Pinpoint the cell where the given text exists, returning its [x, y] midpoint coordinate. 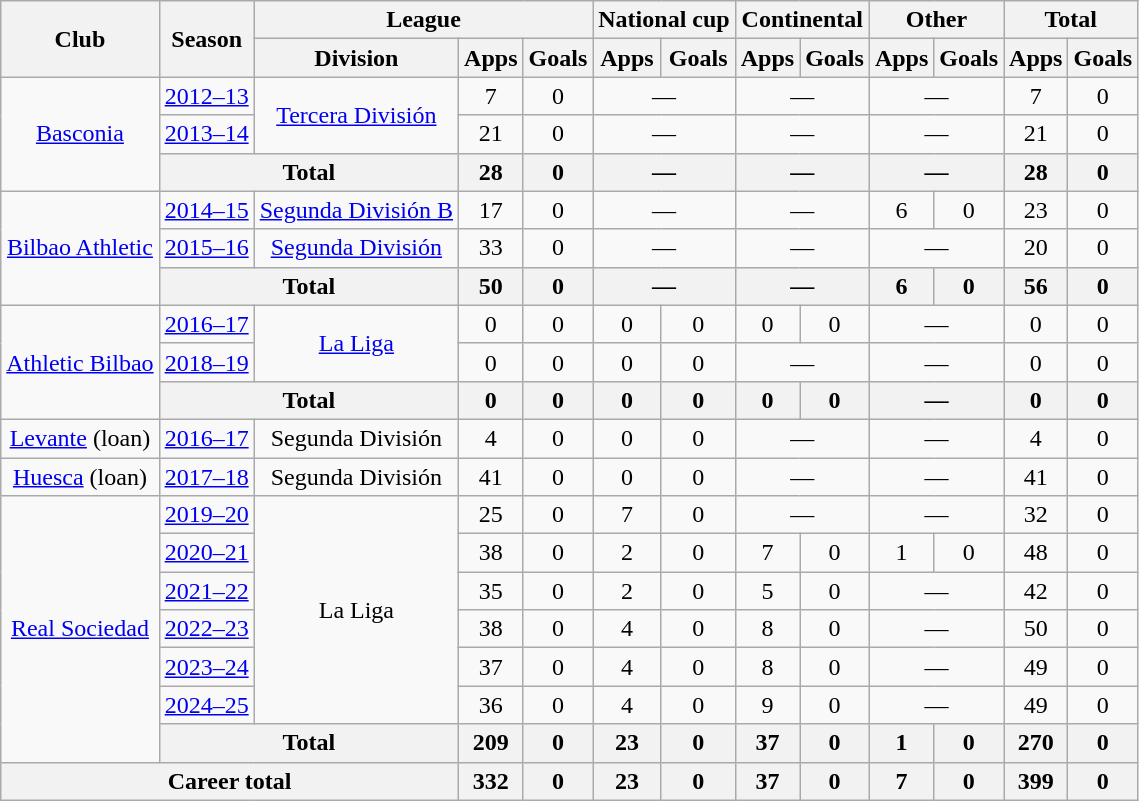
2021–22 [206, 591]
Athletic Bilbao [80, 362]
20 [1036, 248]
Career total [230, 781]
2019–20 [206, 515]
209 [491, 743]
Season [206, 39]
Tercera División [356, 115]
2013–14 [206, 134]
2018–19 [206, 362]
2015–16 [206, 248]
32 [1036, 515]
9 [767, 705]
56 [1036, 286]
332 [491, 781]
Continental [802, 20]
Basconia [80, 134]
Division [356, 58]
2014–15 [206, 210]
Other [936, 20]
36 [491, 705]
Real Sociedad [80, 629]
Bilbao Athletic [80, 248]
2023–24 [206, 667]
5 [767, 591]
2017–18 [206, 477]
2024–25 [206, 705]
League [424, 20]
399 [1036, 781]
Huesca (loan) [80, 477]
2022–23 [206, 629]
35 [491, 591]
48 [1036, 553]
Segunda División B [356, 210]
Levante (loan) [80, 438]
Club [80, 39]
270 [1036, 743]
17 [491, 210]
2012–13 [206, 96]
National cup [664, 20]
33 [491, 248]
42 [1036, 591]
2020–21 [206, 553]
25 [491, 515]
